From the cell containing the given text, extract its center point as (x, y) coordinate. 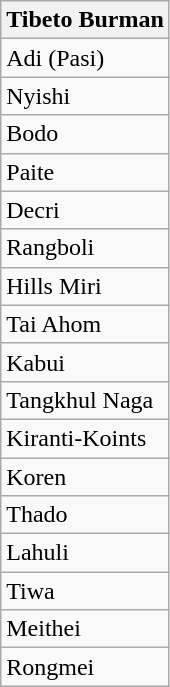
Decri (86, 210)
Bodo (86, 134)
Nyishi (86, 96)
Adi (Pasi) (86, 58)
Tangkhul Naga (86, 400)
Lahuli (86, 553)
Thado (86, 515)
Koren (86, 477)
Kabui (86, 362)
Kiranti-Koints (86, 438)
Rongmei (86, 667)
Hills Miri (86, 286)
Tibeto Burman (86, 20)
Tai Ahom (86, 324)
Meithei (86, 629)
Paite (86, 172)
Rangboli (86, 248)
Tiwa (86, 591)
